From the cell containing the given text, extract its center point as [X, Y] coordinate. 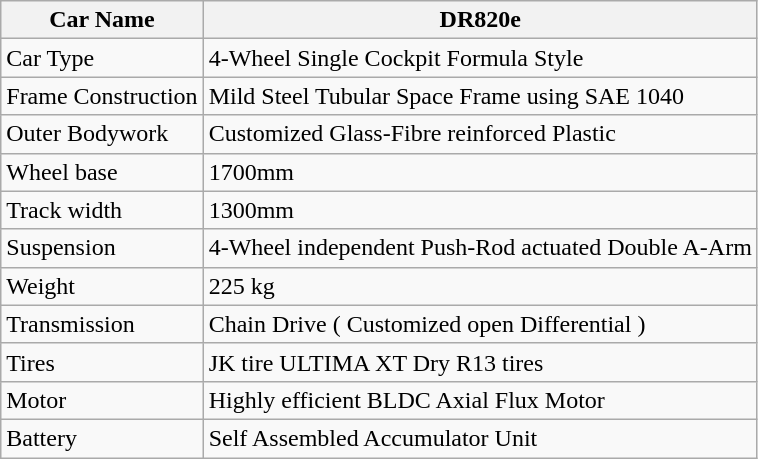
JK tire ULTIMA XT Dry R13 tires [480, 362]
Weight [102, 286]
Chain Drive ( Customized open Differential ) [480, 324]
Tires [102, 362]
Motor [102, 400]
Highly efficient BLDC Axial Flux Motor [480, 400]
Mild Steel Tubular Space Frame using SAE 1040 [480, 96]
1700mm [480, 172]
Outer Bodywork [102, 134]
Transmission [102, 324]
Customized Glass-Fibre reinforced Plastic [480, 134]
225 kg [480, 286]
Wheel base [102, 172]
4-Wheel Single Cockpit Formula Style [480, 58]
Suspension [102, 248]
Car Type [102, 58]
DR820e [480, 20]
Car Name [102, 20]
Self Assembled Accumulator Unit [480, 438]
4-Wheel independent Push-Rod actuated Double A-Arm [480, 248]
Track width [102, 210]
Frame Construction [102, 96]
Battery [102, 438]
1300mm [480, 210]
